Output the (X, Y) coordinate of the center of the cell containing the given text.  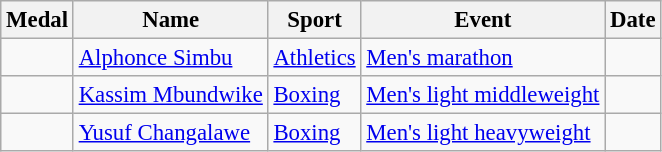
Men's light middleweight (483, 95)
Event (483, 20)
Yusuf Changalawe (170, 133)
Date (633, 20)
Medal (38, 20)
Men's light heavyweight (483, 133)
Men's marathon (483, 58)
Sport (314, 20)
Athletics (314, 58)
Kassim Mbundwike (170, 95)
Name (170, 20)
Alphonce Simbu (170, 58)
